Detect which cell encompasses the target text, then output its [X, Y] center coordinate. 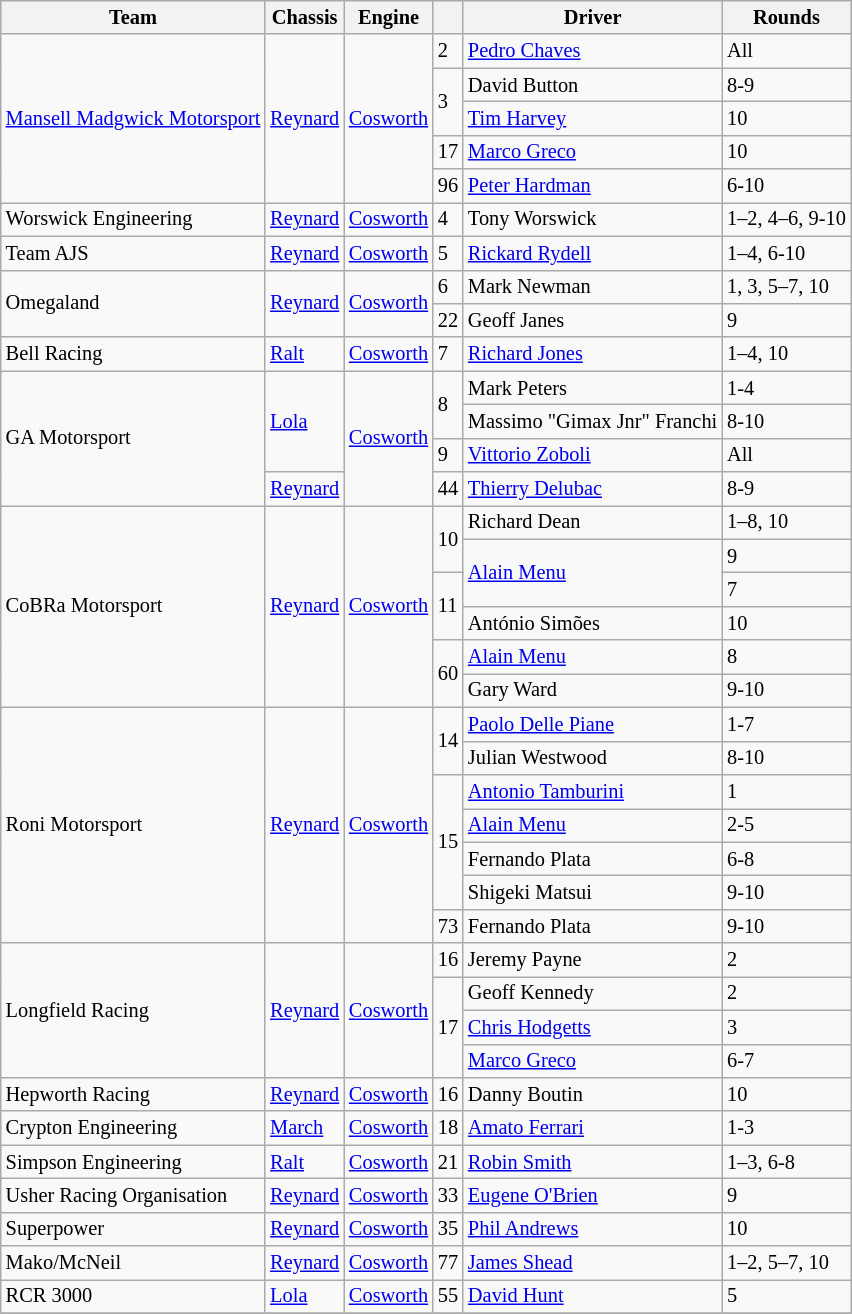
Longfield Racing [134, 1010]
1–8, 10 [786, 522]
Antonio Tamburini [592, 791]
Gary Ward [592, 690]
Team AJS [134, 253]
GA Motorsport [134, 438]
Hepworth Racing [134, 1094]
15 [448, 842]
Eugene O'Brien [592, 1195]
1 [786, 791]
Team [134, 17]
73 [448, 926]
1–2, 4–6, 9-10 [786, 219]
Crypton Engineering [134, 1128]
60 [448, 674]
55 [448, 1296]
Mark Newman [592, 287]
Jeremy Payne [592, 960]
RCR 3000 [134, 1296]
96 [448, 186]
6-10 [786, 186]
March [304, 1128]
4 [448, 219]
Geoff Kennedy [592, 993]
David Button [592, 85]
Robin Smith [592, 1162]
1–2, 5–7, 10 [786, 1263]
1-7 [786, 724]
Pedro Chaves [592, 51]
Vittorio Zoboli [592, 455]
Tim Harvey [592, 118]
77 [448, 1263]
Shigeki Matsui [592, 892]
Julian Westwood [592, 758]
Superpower [134, 1229]
1–4, 6-10 [786, 253]
6 [448, 287]
Amato Ferrari [592, 1128]
6-8 [786, 859]
33 [448, 1195]
Mansell Madgwick Motorsport [134, 118]
18 [448, 1128]
Richard Jones [592, 354]
Peter Hardman [592, 186]
Roni Motorsport [134, 825]
Danny Boutin [592, 1094]
Rickard Rydell [592, 253]
Rounds [786, 17]
44 [448, 489]
Worswick Engineering [134, 219]
1–3, 6-8 [786, 1162]
1-3 [786, 1128]
Chris Hodgetts [592, 1027]
CoBRa Motorsport [134, 606]
Bell Racing [134, 354]
1, 3, 5–7, 10 [786, 287]
Omegaland [134, 304]
Paolo Delle Piane [592, 724]
35 [448, 1229]
Mark Peters [592, 388]
James Shead [592, 1263]
Phil Andrews [592, 1229]
David Hunt [592, 1296]
Chassis [304, 17]
Massimo "Gimax Jnr" Franchi [592, 421]
14 [448, 740]
António Simões [592, 623]
Richard Dean [592, 522]
Driver [592, 17]
Tony Worswick [592, 219]
Simpson Engineering [134, 1162]
2-5 [786, 825]
Engine [388, 17]
22 [448, 320]
6-7 [786, 1061]
1–4, 10 [786, 354]
Usher Racing Organisation [134, 1195]
Geoff Janes [592, 320]
21 [448, 1162]
1-4 [786, 388]
11 [448, 606]
Thierry Delubac [592, 489]
Mako/McNeil [134, 1263]
